Extract the (x, y) coordinate from the center of the cell holding the provided text.  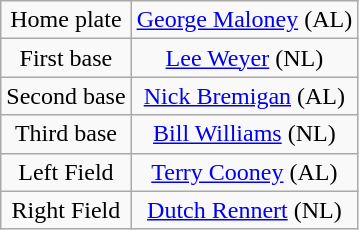
Nick Bremigan (AL) (244, 96)
Second base (66, 96)
Lee Weyer (NL) (244, 58)
Terry Cooney (AL) (244, 172)
Dutch Rennert (NL) (244, 210)
George Maloney (AL) (244, 20)
Left Field (66, 172)
Right Field (66, 210)
Home plate (66, 20)
First base (66, 58)
Third base (66, 134)
Bill Williams (NL) (244, 134)
